Capture the cell that displays the provided text and extract its (x, y) central coordinate. 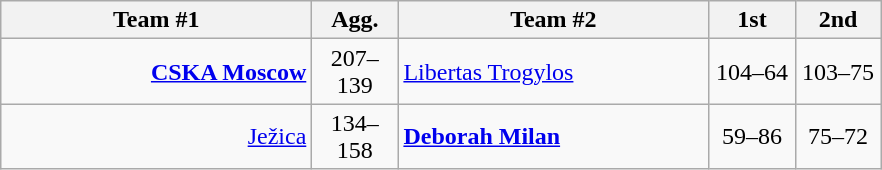
Libertas Trogylos (554, 72)
Ježica (156, 136)
2nd (838, 20)
1st (752, 20)
Team #2 (554, 20)
CSKA Moscow (156, 72)
103–75 (838, 72)
104–64 (752, 72)
Agg. (355, 20)
Deborah Milan (554, 136)
75–72 (838, 136)
Team #1 (156, 20)
59–86 (752, 136)
207–139 (355, 72)
134–158 (355, 136)
